Identify which cell holds the provided text, then report its [x, y] central coordinate. 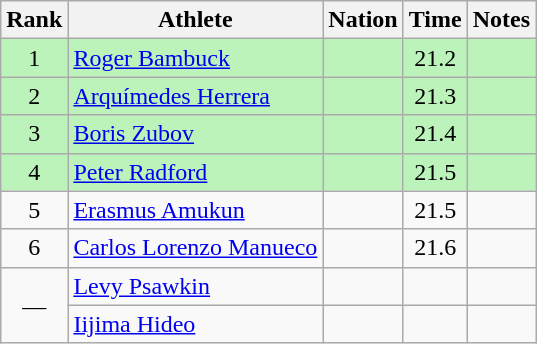
Time [435, 20]
Iijima Hideo [196, 324]
Notes [501, 20]
Carlos Lorenzo Manueco [196, 248]
Erasmus Amukun [196, 210]
3 [34, 134]
Nation [363, 20]
1 [34, 58]
4 [34, 172]
Roger Bambuck [196, 58]
Arquímedes Herrera [196, 96]
5 [34, 210]
Levy Psawkin [196, 286]
Rank [34, 20]
21.6 [435, 248]
6 [34, 248]
21.4 [435, 134]
21.2 [435, 58]
Boris Zubov [196, 134]
Peter Radford [196, 172]
Athlete [196, 20]
21.3 [435, 96]
— [34, 305]
2 [34, 96]
